Return [x, y] of the center of cell containing provided text 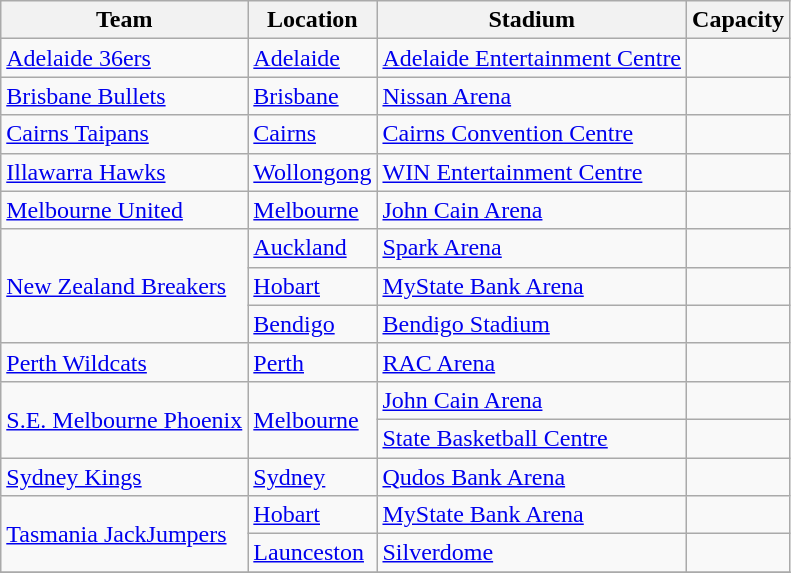
Tasmania JackJumpers [124, 534]
RAC Arena [532, 362]
New Zealand Breakers [124, 286]
Nissan Arena [532, 96]
Brisbane [312, 96]
Team [124, 20]
State Basketball Centre [532, 438]
Bendigo Stadium [532, 324]
WIN Entertainment Centre [532, 172]
Cairns Convention Centre [532, 134]
Cairns [312, 134]
Auckland [312, 248]
Illawarra Hawks [124, 172]
Bendigo [312, 324]
Wollongong [312, 172]
Spark Arena [532, 248]
Qudos Bank Arena [532, 477]
Melbourne United [124, 210]
Cairns Taipans [124, 134]
Silverdome [532, 553]
Location [312, 20]
Brisbane Bullets [124, 96]
Launceston [312, 553]
Perth Wildcats [124, 362]
Capacity [738, 20]
Adelaide Entertainment Centre [532, 58]
Adelaide 36ers [124, 58]
Sydney Kings [124, 477]
Perth [312, 362]
Sydney [312, 477]
S.E. Melbourne Phoenix [124, 419]
Stadium [532, 20]
Adelaide [312, 58]
